Capture the cell that displays the provided text and extract its (X, Y) central coordinate. 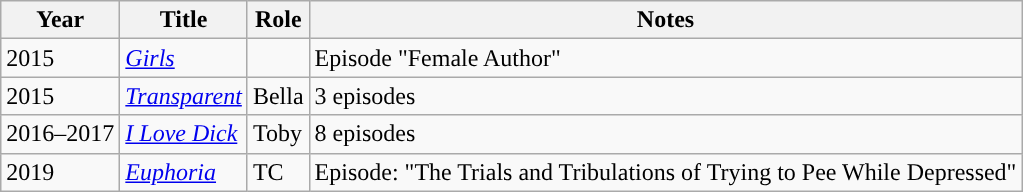
Bella (278, 96)
3 episodes (666, 96)
I Love Dick (184, 134)
Role (278, 20)
Title (184, 20)
Episode: "The Trials and Tribulations of Trying to Pee While Depressed" (666, 172)
Euphoria (184, 172)
2019 (60, 172)
8 episodes (666, 134)
TC (278, 172)
Episode "Female Author" (666, 58)
2016–2017 (60, 134)
Girls (184, 58)
Toby (278, 134)
Transparent (184, 96)
Notes (666, 20)
Year (60, 20)
